From the cell containing the given text, extract its center point as (X, Y) coordinate. 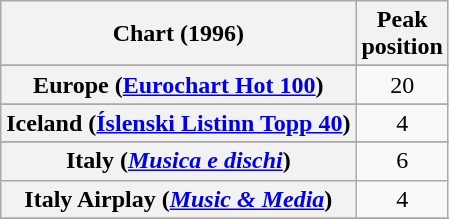
Europe (Eurochart Hot 100) (178, 85)
Italy (Musica e dischi) (178, 161)
6 (402, 161)
Peakposition (402, 34)
Chart (1996) (178, 34)
20 (402, 85)
Italy Airplay (Music & Media) (178, 199)
Iceland (Íslenski Listinn Topp 40) (178, 123)
